Return the (X, Y) coordinate for the center point of the cell that contains the specified text.  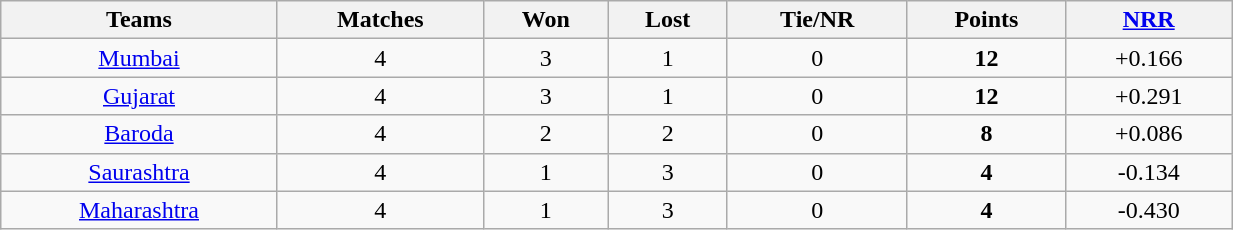
Teams (140, 20)
Mumbai (140, 58)
Gujarat (140, 96)
Maharashtra (140, 210)
Baroda (140, 134)
8 (986, 134)
Saurashtra (140, 172)
Won (546, 20)
+0.291 (1149, 96)
+0.086 (1149, 134)
-0.134 (1149, 172)
-0.430 (1149, 210)
Lost (668, 20)
Matches (380, 20)
NRR (1149, 20)
+0.166 (1149, 58)
Points (986, 20)
Tie/NR (817, 20)
